Find where the given text appears and provide that cell's center as (x, y) coordinate. 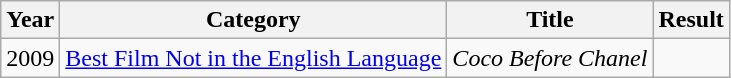
Category (254, 20)
Coco Before Chanel (550, 58)
Year (30, 20)
Best Film Not in the English Language (254, 58)
Result (691, 20)
2009 (30, 58)
Title (550, 20)
